Identify which cell holds the provided text, then report its (x, y) central coordinate. 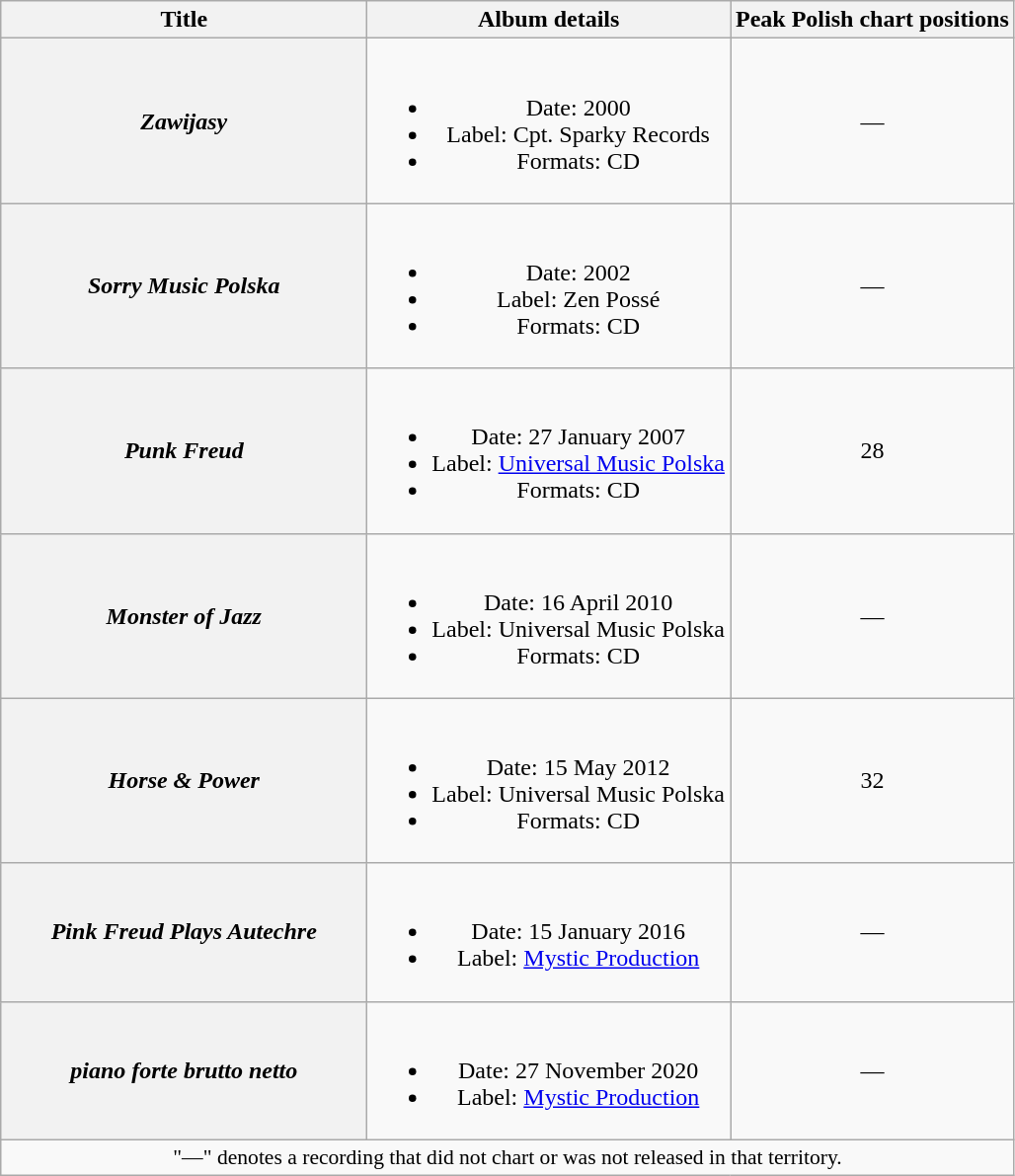
Date: 15 May 2012Label: Universal Music PolskaFormats: CD (549, 780)
Sorry Music Polska (184, 286)
Peak Polish chart positions (873, 20)
Date: 16 April 2010Label: Universal Music PolskaFormats: CD (549, 616)
Date: 2000Label: Cpt. Sparky RecordsFormats: CD (549, 120)
Date: 2002Label: Zen PosséFormats: CD (549, 286)
Date: 15 January 2016Label: Mystic Production (549, 932)
Zawijasy (184, 120)
32 (873, 780)
"—" denotes a recording that did not chart or was not released in that territory. (507, 1157)
Album details (549, 20)
Punk Freud (184, 450)
Date: 27 November 2020Label: Mystic Production (549, 1070)
Date: 27 January 2007Label: Universal Music PolskaFormats: CD (549, 450)
Pink Freud Plays Autechre (184, 932)
Title (184, 20)
Monster of Jazz (184, 616)
piano forte brutto netto (184, 1070)
Horse & Power (184, 780)
28 (873, 450)
